Identify which cell holds the provided text, then report its [X, Y] central coordinate. 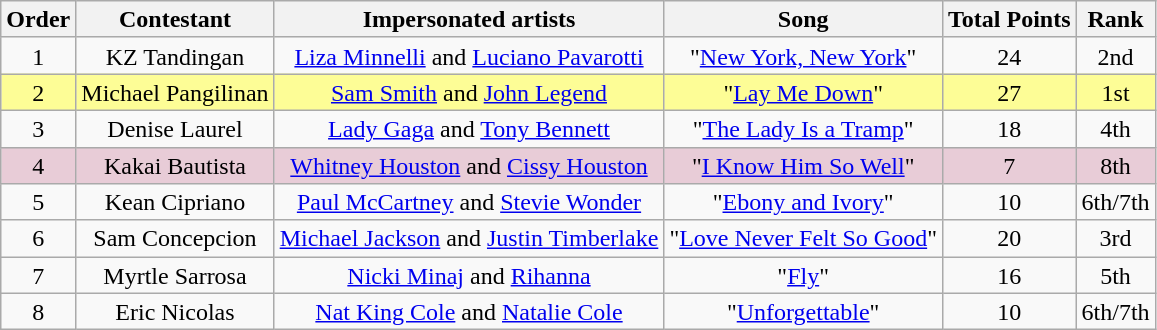
4 [38, 166]
Myrtle Sarrosa [175, 276]
Nat King Cole and Natalie Cole [469, 312]
Denise Laurel [175, 128]
KZ Tandingan [175, 56]
Michael Jackson and Justin Timberlake [469, 238]
"Unforgettable" [804, 312]
2nd [1116, 56]
8 [38, 312]
"Lay Me Down" [804, 92]
"New York, New York" [804, 56]
Sam Concepcion [175, 238]
16 [1009, 276]
Contestant [175, 20]
Kean Cipriano [175, 202]
Sam Smith and John Legend [469, 92]
"Ebony and Ivory" [804, 202]
5 [38, 202]
Nicki Minaj and Rihanna [469, 276]
3 [38, 128]
1 [38, 56]
Paul McCartney and Stevie Wonder [469, 202]
"I Know Him So Well" [804, 166]
3rd [1116, 238]
4th [1116, 128]
5th [1116, 276]
24 [1009, 56]
Song [804, 20]
Michael Pangilinan [175, 92]
"Fly" [804, 276]
Order [38, 20]
"Love Never Felt So Good" [804, 238]
Rank [1116, 20]
2 [38, 92]
Liza Minnelli and Luciano Pavarotti [469, 56]
Impersonated artists [469, 20]
6 [38, 238]
27 [1009, 92]
18 [1009, 128]
Eric Nicolas [175, 312]
20 [1009, 238]
Lady Gaga and Tony Bennett [469, 128]
Whitney Houston and Cissy Houston [469, 166]
"The Lady Is a Tramp" [804, 128]
Kakai Bautista [175, 166]
8th [1116, 166]
Total Points [1009, 20]
1st [1116, 92]
